Find where the given text appears and provide that cell's center as (X, Y) coordinate. 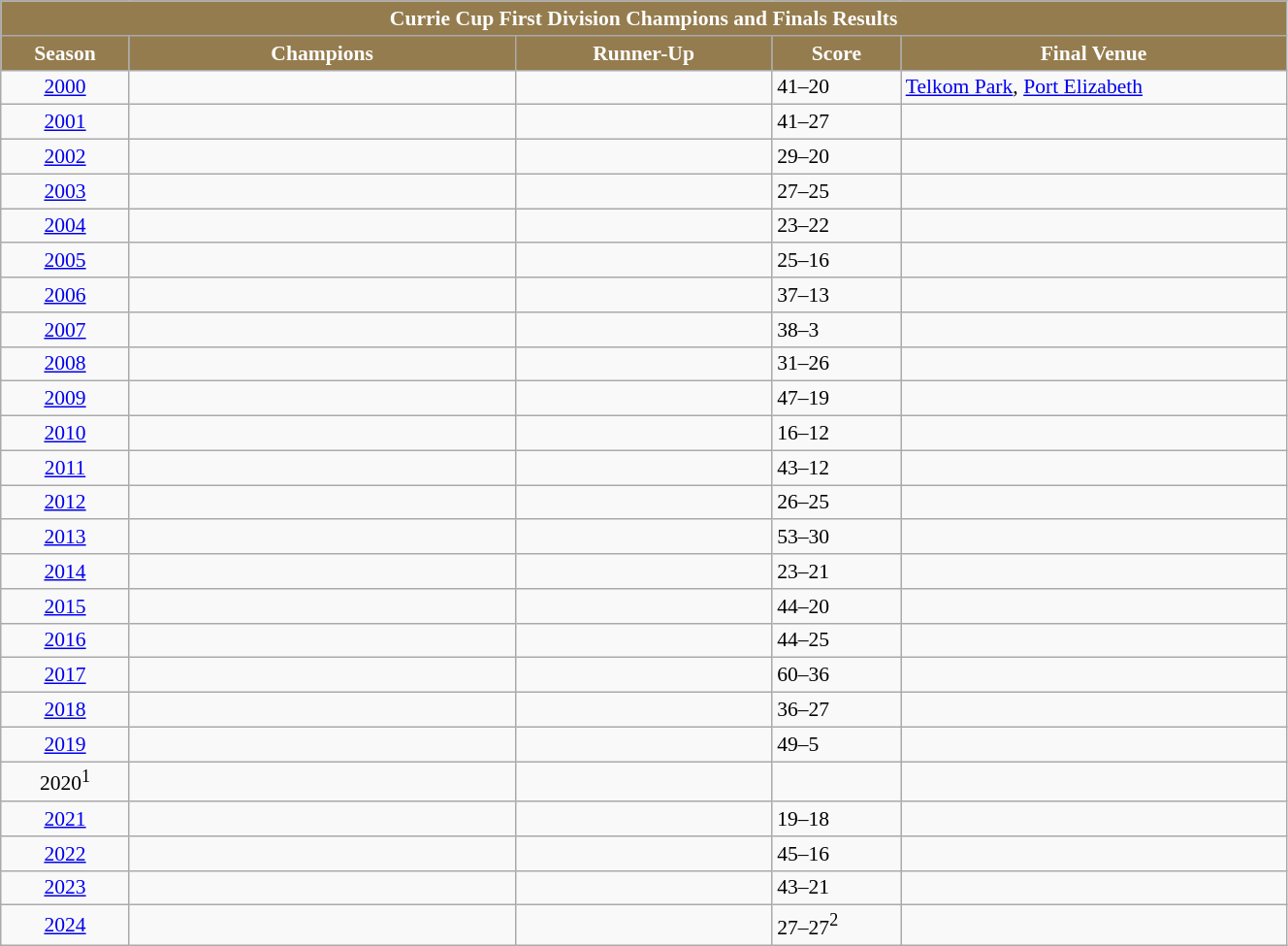
Champions (322, 53)
2013 (66, 538)
19–18 (836, 819)
2016 (66, 640)
Telkom Park, Port Elizabeth (1094, 87)
2017 (66, 675)
26–25 (836, 503)
2005 (66, 261)
43–21 (836, 888)
29–20 (836, 157)
2022 (66, 854)
25–16 (836, 261)
2001 (66, 122)
2014 (66, 571)
2024 (66, 926)
2023 (66, 888)
2018 (66, 710)
47–19 (836, 399)
53–30 (836, 538)
Runner-Up (644, 53)
41–27 (836, 122)
Final Venue (1094, 53)
2021 (66, 819)
45–16 (836, 854)
2015 (66, 606)
23–21 (836, 571)
2009 (66, 399)
49–5 (836, 744)
27–272 (836, 926)
2011 (66, 468)
2004 (66, 226)
41–20 (836, 87)
60–36 (836, 675)
36–27 (836, 710)
2002 (66, 157)
2000 (66, 87)
2010 (66, 434)
Season (66, 53)
2019 (66, 744)
2008 (66, 364)
23–22 (836, 226)
Score (836, 53)
20201 (66, 782)
38–3 (836, 330)
31–26 (836, 364)
43–12 (836, 468)
2006 (66, 295)
2012 (66, 503)
27–25 (836, 191)
44–25 (836, 640)
2007 (66, 330)
16–12 (836, 434)
37–13 (836, 295)
Currie Cup First Division Champions and Finals Results (644, 18)
44–20 (836, 606)
2003 (66, 191)
